For the text-containing cell, return its midpoint in (x, y) coordinate format. 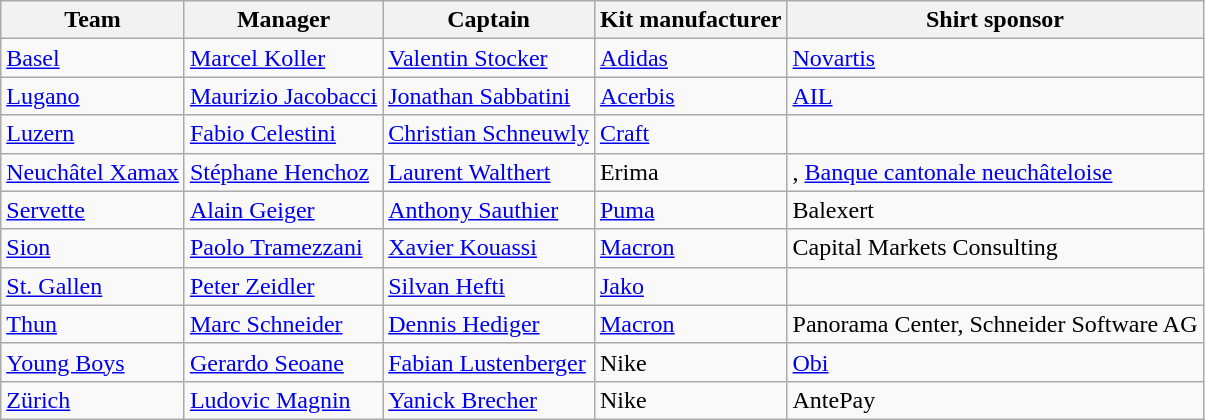
Paolo Tramezzani (283, 248)
Zürich (93, 400)
Alain Geiger (283, 210)
Maurizio Jacobacci (283, 96)
Adidas (690, 58)
Captain (489, 20)
Valentin Stocker (489, 58)
Panorama Center, Schneider Software AG (995, 324)
Erima (690, 172)
Neuchâtel Xamax (93, 172)
, Banque cantonale neuchâteloise (995, 172)
Manager (283, 20)
Dennis Hediger (489, 324)
Balexert (995, 210)
Fabio Celestini (283, 134)
Laurent Walthert (489, 172)
Craft (690, 134)
Yanick Brecher (489, 400)
Fabian Lustenberger (489, 362)
Sion (93, 248)
Shirt sponsor (995, 20)
Marcel Koller (283, 58)
Lugano (93, 96)
Jako (690, 286)
Christian Schneuwly (489, 134)
AIL (995, 96)
Novartis (995, 58)
Jonathan Sabbatini (489, 96)
Xavier Kouassi (489, 248)
Young Boys (93, 362)
Ludovic Magnin (283, 400)
Thun (93, 324)
Anthony Sauthier (489, 210)
Capital Markets Consulting (995, 248)
Gerardo Seoane (283, 362)
AntePay (995, 400)
Acerbis (690, 96)
Obi (995, 362)
Silvan Hefti (489, 286)
Marc Schneider (283, 324)
Kit manufacturer (690, 20)
Servette (93, 210)
Luzern (93, 134)
St. Gallen (93, 286)
Puma (690, 210)
Basel (93, 58)
Stéphane Henchoz (283, 172)
Team (93, 20)
Peter Zeidler (283, 286)
